From the cell containing the given text, extract its center point as (x, y) coordinate. 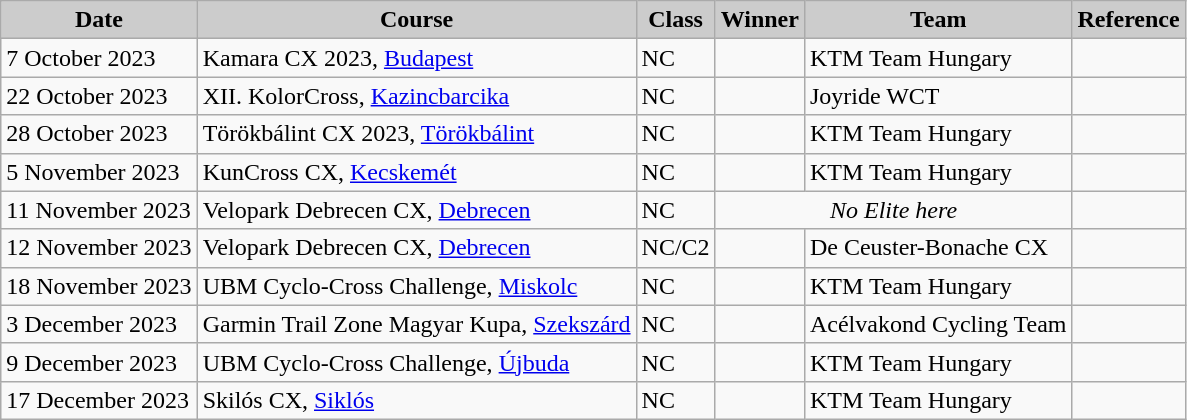
5 November 2023 (99, 172)
Törökbálint CX 2023, Törökbálint (416, 134)
3 December 2023 (99, 324)
NC/C2 (676, 248)
UBM Cyclo-Cross Challenge, Újbuda (416, 362)
Kamara CX 2023, Budapest (416, 58)
Acélvakond Cycling Team (938, 324)
22 October 2023 (99, 96)
Winner (760, 20)
9 December 2023 (99, 362)
Garmin Trail Zone Magyar Kupa, Szekszárd (416, 324)
Class (676, 20)
XII. KolorCross, Kazincbarcika (416, 96)
Joyride WCT (938, 96)
28 October 2023 (99, 134)
Skilós CX, Siklós (416, 400)
Date (99, 20)
No Elite here (894, 210)
Course (416, 20)
7 October 2023 (99, 58)
UBM Cyclo-Cross Challenge, Miskolc (416, 286)
Reference (1128, 20)
11 November 2023 (99, 210)
18 November 2023 (99, 286)
12 November 2023 (99, 248)
Team (938, 20)
De Ceuster-Bonache CX (938, 248)
17 December 2023 (99, 400)
KunCross CX, Kecskemét (416, 172)
